Return (X, Y) of the center of cell containing provided text 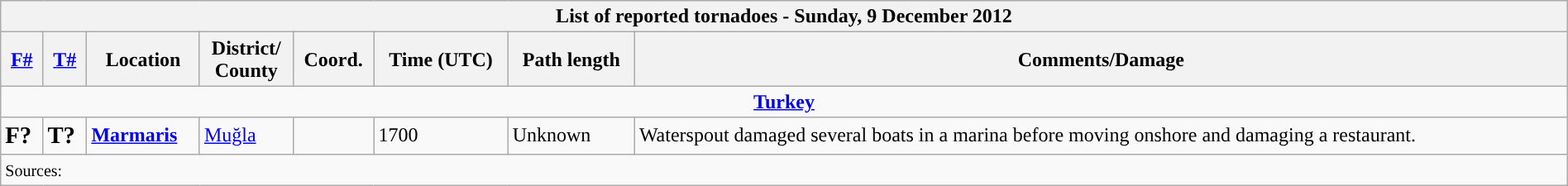
Marmaris (144, 136)
T# (65, 60)
District/County (246, 60)
Muğla (246, 136)
F? (22, 136)
F# (22, 60)
T? (65, 136)
Time (UTC) (441, 60)
Path length (571, 60)
List of reported tornadoes - Sunday, 9 December 2012 (784, 17)
1700 (441, 136)
Sources: (784, 169)
Waterspout damaged several boats in a marina before moving onshore and damaging a restaurant. (1101, 136)
Coord. (333, 60)
Turkey (784, 102)
Unknown (571, 136)
Comments/Damage (1101, 60)
Location (144, 60)
